Output the [X, Y] coordinate of the center of the cell containing the given text.  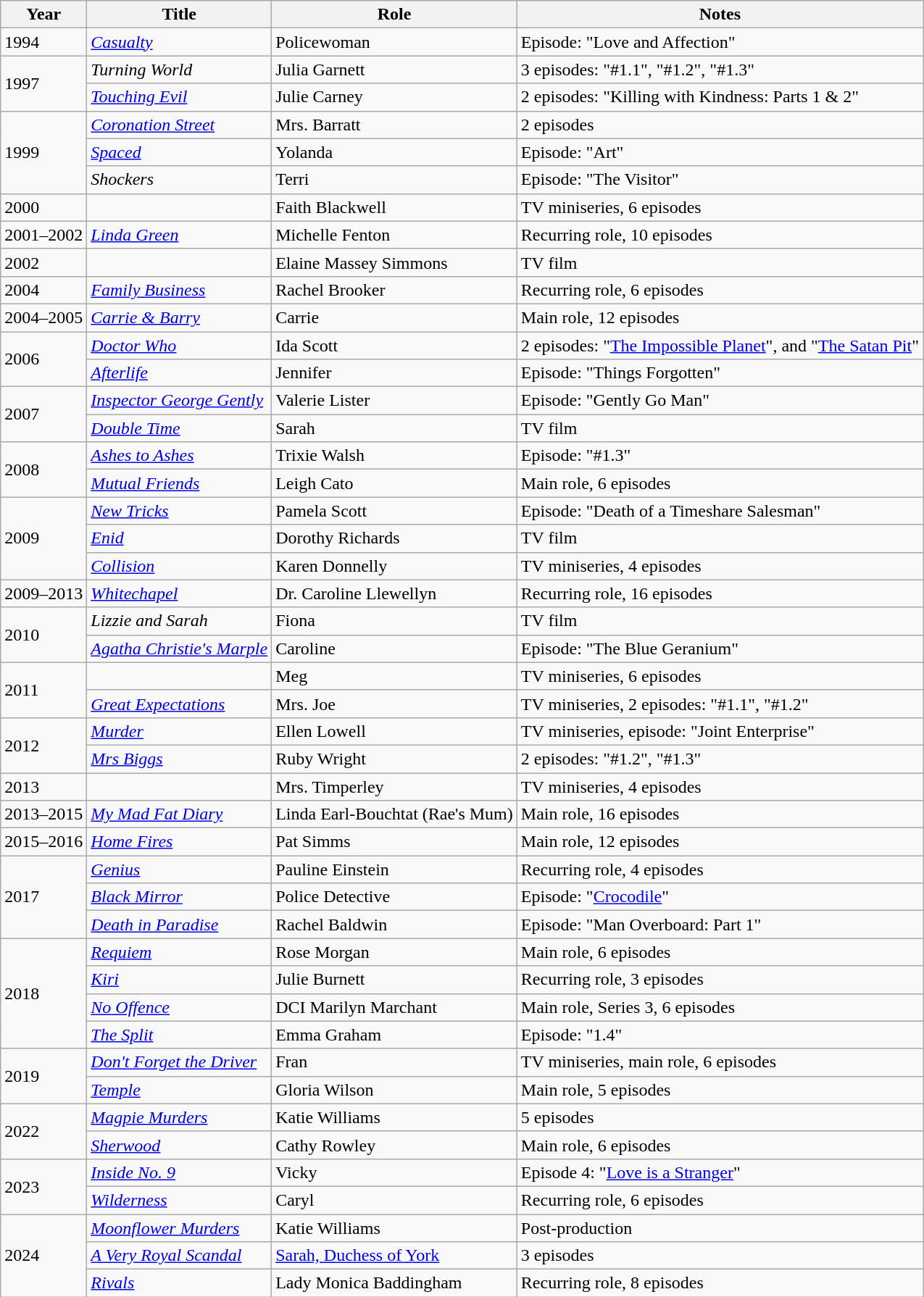
Sherwood [180, 1145]
Kiri [180, 980]
Mutual Friends [180, 483]
Episode 4: "Love is a Stranger" [720, 1172]
Rachel Baldwin [394, 925]
Pauline Einstein [394, 869]
2004–2005 [43, 317]
Agatha Christie's Marple [180, 648]
Murder [180, 731]
Carrie & Barry [180, 317]
New Tricks [180, 511]
Notes [720, 14]
A Very Royal Scandal [180, 1256]
Doctor Who [180, 346]
Episode: "The Blue Geranium" [720, 648]
DCI Marilyn Marchant [394, 1007]
Recurring role, 8 episodes [720, 1283]
2 episodes: "The Impossible Planet", and "The Satan Pit" [720, 346]
Casualty [180, 42]
Inside No. 9 [180, 1172]
Main role, 5 episodes [720, 1090]
Elaine Massey Simmons [394, 262]
Ida Scott [394, 346]
Episode: "Gently Go Man" [720, 401]
Jennifer [394, 373]
Episode: "Art" [720, 152]
Mrs. Barratt [394, 125]
Rivals [180, 1283]
Ellen Lowell [394, 731]
Fran [394, 1062]
2 episodes [720, 125]
Michelle Fenton [394, 235]
Home Fires [180, 842]
TV miniseries, 2 episodes: "#1.1", "#1.2" [720, 704]
Vicky [394, 1172]
Moonflower Murders [180, 1228]
Julie Burnett [394, 980]
2010 [43, 635]
Mrs. Timperley [394, 786]
2023 [43, 1186]
2017 [43, 897]
2006 [43, 359]
Caryl [394, 1200]
Great Expectations [180, 704]
2013–2015 [43, 814]
Whitechapel [180, 593]
Rachel Brooker [394, 290]
Police Detective [394, 897]
The Split [180, 1035]
2 episodes: "Killing with Kindness: Parts 1 & 2" [720, 97]
Recurring role, 16 episodes [720, 593]
Inspector George Gently [180, 401]
2007 [43, 414]
Genius [180, 869]
Karen Donnelly [394, 566]
Enid [180, 538]
2012 [43, 745]
Role [394, 14]
Pamela Scott [394, 511]
5 episodes [720, 1117]
2004 [43, 290]
Fiona [394, 621]
2011 [43, 690]
Pat Simms [394, 842]
Dr. Caroline Llewellyn [394, 593]
Dorothy Richards [394, 538]
Valerie Lister [394, 401]
Magpie Murders [180, 1117]
2001–2002 [43, 235]
Episode: "#1.3" [720, 456]
My Mad Fat Diary [180, 814]
TV miniseries, main role, 6 episodes [720, 1062]
Mrs Biggs [180, 759]
Episode: "The Visitor" [720, 180]
Lizzie and Sarah [180, 621]
3 episodes [720, 1256]
2015–2016 [43, 842]
Leigh Cato [394, 483]
Turning World [180, 70]
Gloria Wilson [394, 1090]
Episode: "Love and Affection" [720, 42]
1997 [43, 83]
2 episodes: "#1.2", "#1.3" [720, 759]
Death in Paradise [180, 925]
Family Business [180, 290]
2009–2013 [43, 593]
Caroline [394, 648]
Recurring role, 3 episodes [720, 980]
Linda Earl-Bouchtat (Rae's Mum) [394, 814]
Collision [180, 566]
Policewoman [394, 42]
Wilderness [180, 1200]
Spaced [180, 152]
Ruby Wright [394, 759]
Recurring role, 10 episodes [720, 235]
Black Mirror [180, 897]
2002 [43, 262]
Episode: "Crocodile" [720, 897]
Sarah [394, 428]
Shockers [180, 180]
Double Time [180, 428]
Recurring role, 4 episodes [720, 869]
2009 [43, 538]
Ashes to Ashes [180, 456]
Touching Evil [180, 97]
Linda Green [180, 235]
Don't Forget the Driver [180, 1062]
Yolanda [394, 152]
Title [180, 14]
Rose Morgan [394, 952]
Carrie [394, 317]
Trixie Walsh [394, 456]
2008 [43, 470]
Terri [394, 180]
Main role, 16 episodes [720, 814]
3 episodes: "#1.1", "#1.2", "#1.3" [720, 70]
TV miniseries, episode: "Joint Enterprise" [720, 731]
Emma Graham [394, 1035]
Episode: "1.4" [720, 1035]
1994 [43, 42]
2019 [43, 1076]
2022 [43, 1131]
Requiem [180, 952]
Julie Carney [394, 97]
Mrs. Joe [394, 704]
Main role, Series 3, 6 episodes [720, 1007]
No Offence [180, 1007]
Meg [394, 676]
2024 [43, 1256]
1999 [43, 152]
2000 [43, 207]
Cathy Rowley [394, 1145]
Afterlife [180, 373]
2018 [43, 993]
Year [43, 14]
Episode: "Things Forgotten" [720, 373]
Sarah, Duchess of York [394, 1256]
Lady Monica Baddingham [394, 1283]
Coronation Street [180, 125]
2013 [43, 786]
Post-production [720, 1228]
Episode: "Death of a Timeshare Salesman" [720, 511]
Temple [180, 1090]
Episode: "Man Overboard: Part 1" [720, 925]
Faith Blackwell [394, 207]
Julia Garnett [394, 70]
